Detect which cell encompasses the target text, then output its (X, Y) center coordinate. 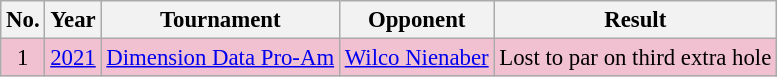
Opponent (416, 20)
Year (73, 20)
2021 (73, 58)
Tournament (220, 20)
Wilco Nienaber (416, 58)
1 (23, 58)
Dimension Data Pro-Am (220, 58)
Result (636, 20)
No. (23, 20)
Lost to par on third extra hole (636, 58)
